Locate the cell with the specified text and output its (x, y) center coordinate. 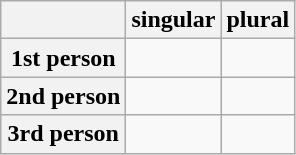
plural (258, 20)
3rd person (64, 134)
1st person (64, 58)
singular (174, 20)
2nd person (64, 96)
